Capture the cell that displays the provided text and extract its [X, Y] central coordinate. 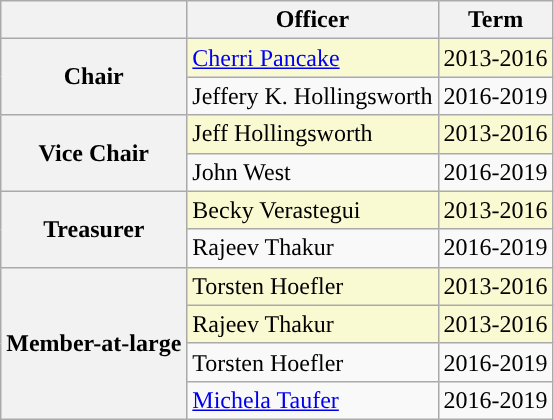
Term [496, 20]
John West [312, 172]
Vice Chair [94, 153]
Jeff Hollingsworth [312, 134]
Jeffery K. Hollingsworth [312, 96]
Becky Verastegui [312, 210]
Michela Taufer [312, 400]
Cherri Pancake [312, 58]
Member-at-large [94, 343]
Treasurer [94, 229]
Officer [312, 20]
Chair [94, 77]
